Extract the (X, Y) coordinate from the center of the cell holding the provided text.  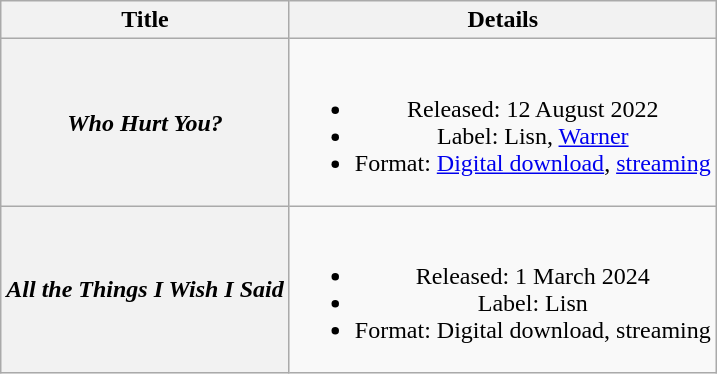
All the Things I Wish I Said (146, 290)
Released: 1 March 2024Label: LisnFormat: Digital download, streaming (502, 290)
Who Hurt You? (146, 122)
Released: 12 August 2022Label: Lisn, WarnerFormat: Digital download, streaming (502, 122)
Title (146, 20)
Details (502, 20)
